Output the (x, y) coordinate of the center of the cell containing the given text.  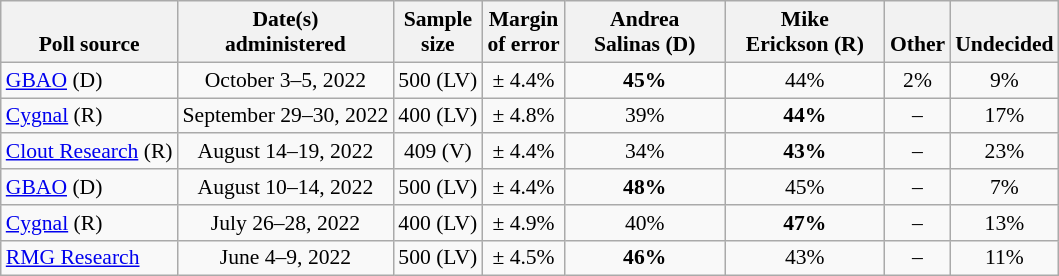
Undecided (1004, 32)
47% (805, 223)
Date(s)administered (286, 32)
Poll source (90, 32)
June 4–9, 2022 (286, 258)
2% (918, 80)
17% (1004, 116)
Clout Research (R) (90, 152)
Marginof error (523, 32)
August 14–19, 2022 (286, 152)
48% (645, 187)
± 4.5% (523, 258)
Other (918, 32)
23% (1004, 152)
October 3–5, 2022 (286, 80)
AndreaSalinas (D) (645, 32)
7% (1004, 187)
13% (1004, 223)
39% (645, 116)
± 4.9% (523, 223)
40% (645, 223)
9% (1004, 80)
409 (V) (438, 152)
RMG Research (90, 258)
September 29–30, 2022 (286, 116)
34% (645, 152)
Samplesize (438, 32)
July 26–28, 2022 (286, 223)
11% (1004, 258)
± 4.8% (523, 116)
MikeErickson (R) (805, 32)
August 10–14, 2022 (286, 187)
46% (645, 258)
